Pinpoint the cell where the given text exists, returning its (X, Y) midpoint coordinate. 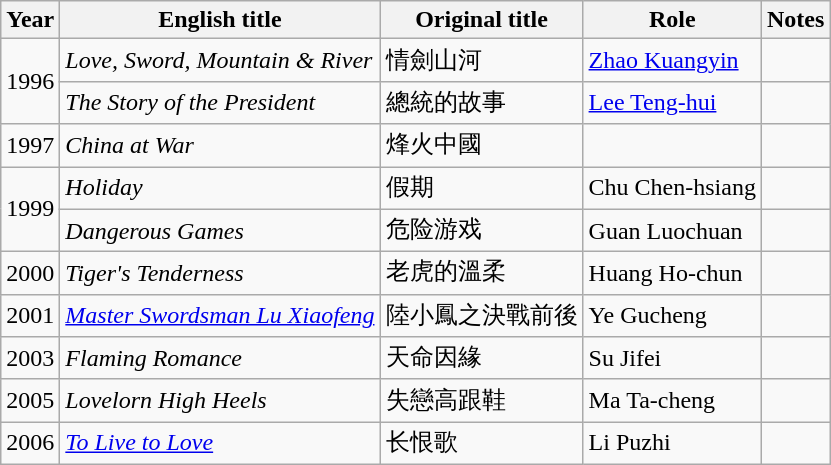
Su Jifei (672, 358)
2000 (30, 274)
China at War (220, 146)
1997 (30, 146)
假期 (482, 188)
Ye Gucheng (672, 316)
烽火中國 (482, 146)
陸小鳳之決戰前後 (482, 316)
天命因緣 (482, 358)
Tiger's Tenderness (220, 274)
Li Puzhi (672, 444)
长恨歌 (482, 444)
To Live to Love (220, 444)
Zhao Kuangyin (672, 60)
總統的故事 (482, 102)
失戀高跟鞋 (482, 400)
Ma Ta-cheng (672, 400)
Lovelorn High Heels (220, 400)
危险游戏 (482, 230)
Love, Sword, Mountain & River (220, 60)
Huang Ho-chun (672, 274)
2006 (30, 444)
Flaming Romance (220, 358)
1996 (30, 82)
2001 (30, 316)
Holiday (220, 188)
English title (220, 20)
Year (30, 20)
情劍山河 (482, 60)
Original title (482, 20)
老虎的溫柔 (482, 274)
Guan Luochuan (672, 230)
2003 (30, 358)
Dangerous Games (220, 230)
1999 (30, 208)
2005 (30, 400)
Master Swordsman Lu Xiaofeng (220, 316)
The Story of the President (220, 102)
Chu Chen-hsiang (672, 188)
Lee Teng-hui (672, 102)
Role (672, 20)
Notes (795, 20)
